Scan for the cell matching the given text and deliver its (x, y) coordinate at center. 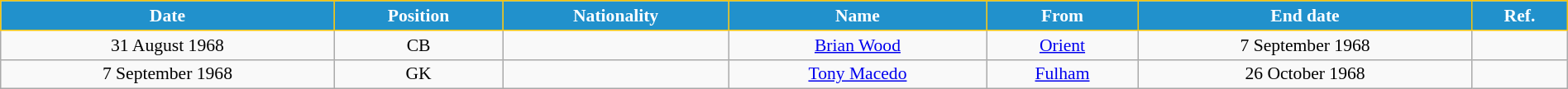
Orient (1063, 45)
Name (857, 16)
End date (1305, 16)
Ref. (1520, 16)
Nationality (615, 16)
Fulham (1063, 74)
From (1063, 16)
GK (418, 74)
31 August 1968 (167, 45)
26 October 1968 (1305, 74)
Date (167, 16)
CB (418, 45)
Tony Macedo (857, 74)
Position (418, 16)
Brian Wood (857, 45)
